For the text-containing cell, return its midpoint in (X, Y) coordinate format. 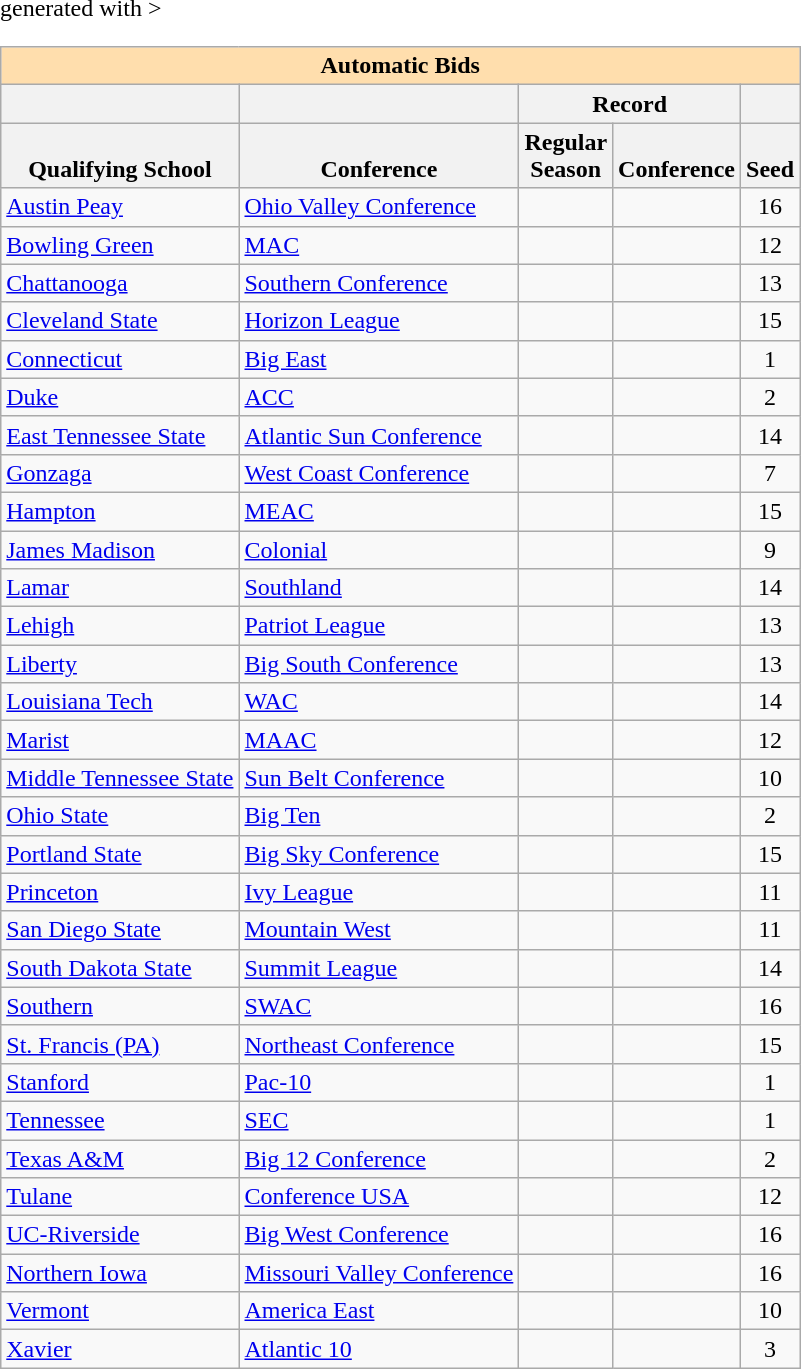
Northern Iowa (120, 1273)
St. Francis (PA) (120, 1044)
Big Ten (379, 816)
Big South Conference (379, 664)
MAC (379, 245)
Louisiana Tech (120, 702)
Ohio State (120, 816)
Qualifying School (120, 156)
Xavier (120, 1349)
Big Sky Conference (379, 854)
Missouri Valley Conference (379, 1273)
Big East (379, 359)
Stanford (120, 1082)
Duke (120, 397)
3 (770, 1349)
WAC (379, 702)
Vermont (120, 1311)
Lehigh (120, 626)
San Diego State (120, 930)
Texas A&M (120, 1159)
West Coast Conference (379, 473)
SWAC (379, 1006)
East Tennessee State (120, 435)
America East (379, 1311)
Liberty (120, 664)
Austin Peay (120, 207)
Southern (120, 1006)
Tennessee (120, 1120)
Chattanooga (120, 283)
Colonial (379, 549)
Bowling Green (120, 245)
Sun Belt Conference (379, 778)
Princeton (120, 892)
Portland State (120, 854)
Patriot League (379, 626)
Cleveland State (120, 321)
Southland (379, 588)
Conference USA (379, 1197)
Pac-10 (379, 1082)
Record (630, 104)
MAAC (379, 740)
7 (770, 473)
Summit League (379, 968)
Big West Conference (379, 1235)
Ohio Valley Conference (379, 207)
Automatic Bids (400, 66)
South Dakota State (120, 968)
Southern Conference (379, 283)
RegularSeason (566, 156)
Ivy League (379, 892)
Mountain West (379, 930)
James Madison (120, 549)
Atlantic 10 (379, 1349)
ACC (379, 397)
Marist (120, 740)
Tulane (120, 1197)
9 (770, 549)
UC-Riverside (120, 1235)
Hampton (120, 511)
Northeast Conference (379, 1044)
Big 12 Conference (379, 1159)
Lamar (120, 588)
Gonzaga (120, 473)
Middle Tennessee State (120, 778)
Horizon League (379, 321)
MEAC (379, 511)
SEC (379, 1120)
Seed (770, 156)
Connecticut (120, 359)
Atlantic Sun Conference (379, 435)
